Find where the given text appears and provide that cell's center as [x, y] coordinate. 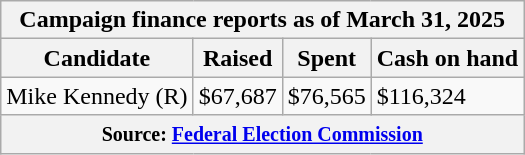
Candidate [97, 58]
Cash on hand [447, 58]
$67,687 [238, 96]
Source: Federal Election Commission [262, 134]
Mike Kennedy (R) [97, 96]
Campaign finance reports as of March 31, 2025 [262, 20]
$116,324 [447, 96]
Raised [238, 58]
Spent [326, 58]
$76,565 [326, 96]
